For the text-containing cell, return its midpoint in (x, y) coordinate format. 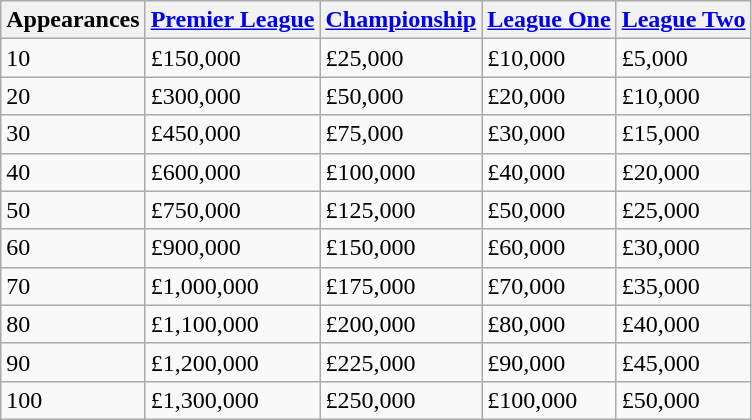
£250,000 (401, 400)
£1,200,000 (232, 362)
80 (73, 324)
40 (73, 172)
£200,000 (401, 324)
£70,000 (549, 286)
£1,000,000 (232, 286)
£60,000 (549, 248)
50 (73, 210)
Premier League (232, 20)
League One (549, 20)
90 (73, 362)
Championship (401, 20)
£90,000 (549, 362)
£1,100,000 (232, 324)
10 (73, 58)
30 (73, 134)
£45,000 (684, 362)
£175,000 (401, 286)
£600,000 (232, 172)
£1,300,000 (232, 400)
20 (73, 96)
£225,000 (401, 362)
£5,000 (684, 58)
Appearances (73, 20)
£125,000 (401, 210)
70 (73, 286)
£450,000 (232, 134)
League Two (684, 20)
60 (73, 248)
£900,000 (232, 248)
£35,000 (684, 286)
£75,000 (401, 134)
£80,000 (549, 324)
£300,000 (232, 96)
100 (73, 400)
£750,000 (232, 210)
£15,000 (684, 134)
